Return (x, y) of the center of cell containing provided text 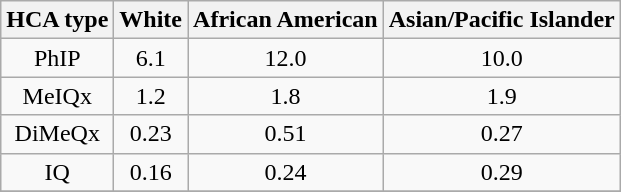
White (151, 20)
African American (286, 20)
0.51 (286, 134)
0.24 (286, 172)
Asian/Pacific Islander (502, 20)
HCA type (58, 20)
1.8 (286, 96)
PhIP (58, 58)
1.9 (502, 96)
0.29 (502, 172)
0.16 (151, 172)
1.2 (151, 96)
DiMeQx (58, 134)
10.0 (502, 58)
MeIQx (58, 96)
0.27 (502, 134)
IQ (58, 172)
12.0 (286, 58)
0.23 (151, 134)
6.1 (151, 58)
